Detect which cell encompasses the target text, then output its [X, Y] center coordinate. 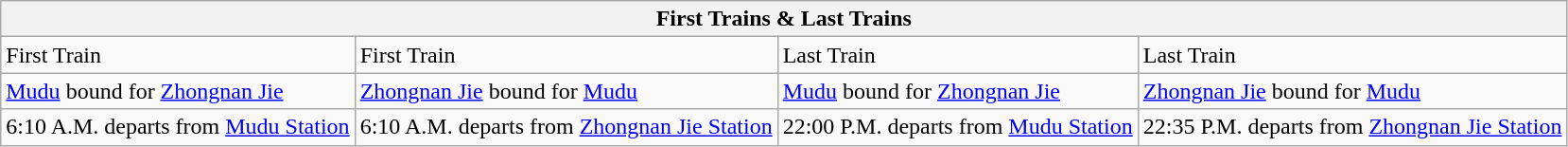
6:10 A.M. departs from Zhongnan Jie Station [566, 127]
First Trains & Last Trains [784, 19]
22:00 P.M. departs from Mudu Station [957, 127]
6:10 A.M. departs from Mudu Station [178, 127]
22:35 P.M. departs from Zhongnan Jie Station [1352, 127]
